Capture the cell that displays the provided text and extract its (X, Y) central coordinate. 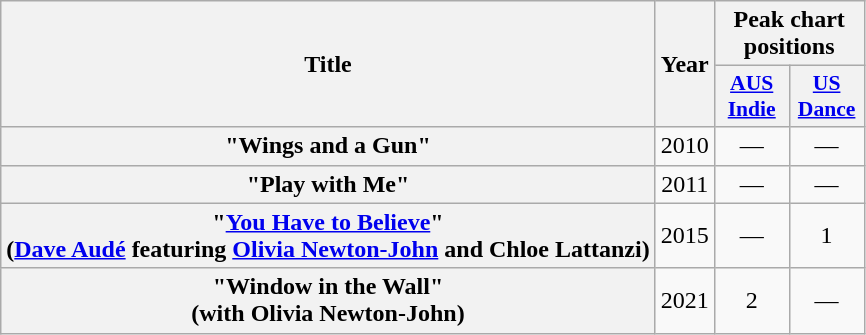
2015 (684, 236)
2 (752, 300)
2010 (684, 146)
AUSIndie (752, 96)
1 (826, 236)
Title (328, 64)
"Window in the Wall" (with Olivia Newton-John) (328, 300)
Year (684, 64)
"Play with Me" (328, 184)
Peak chart positions (789, 34)
2011 (684, 184)
"You Have to Believe" (Dave Audé featuring Olivia Newton-John and Chloe Lattanzi) (328, 236)
"Wings and a Gun" (328, 146)
2021 (684, 300)
USDance (826, 96)
